Return (X, Y) of the center of cell containing provided text 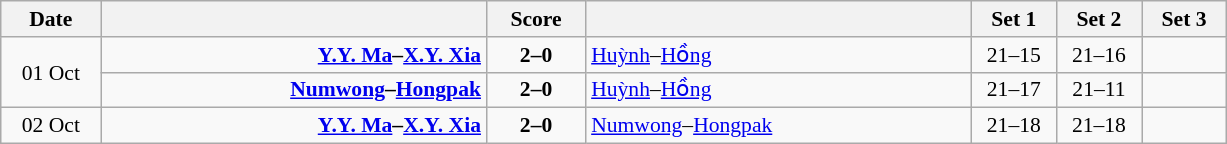
21–11 (1098, 90)
01 Oct (51, 72)
Date (51, 19)
Set 2 (1098, 19)
02 Oct (51, 126)
21–15 (1014, 55)
Set 3 (1184, 19)
21–17 (1014, 90)
21–16 (1098, 55)
Set 1 (1014, 19)
Score (536, 19)
